Detect which cell encompasses the target text, then output its [x, y] center coordinate. 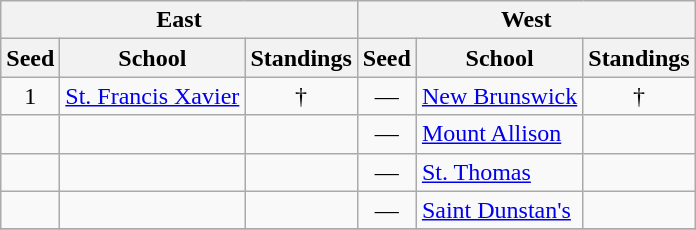
St. Francis Xavier [152, 96]
St. Thomas [499, 172]
Saint Dunstan's [499, 210]
East [180, 20]
1 [30, 96]
New Brunswick [499, 96]
Mount Allison [499, 134]
West [526, 20]
